Output the [x, y] coordinate of the center of the cell containing the given text.  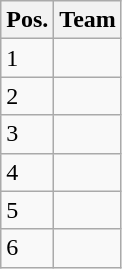
3 [28, 134]
1 [28, 58]
Team [88, 20]
4 [28, 172]
2 [28, 96]
6 [28, 248]
5 [28, 210]
Pos. [28, 20]
